Provide the (x, y) coordinate of the cell's center where the given text is located.  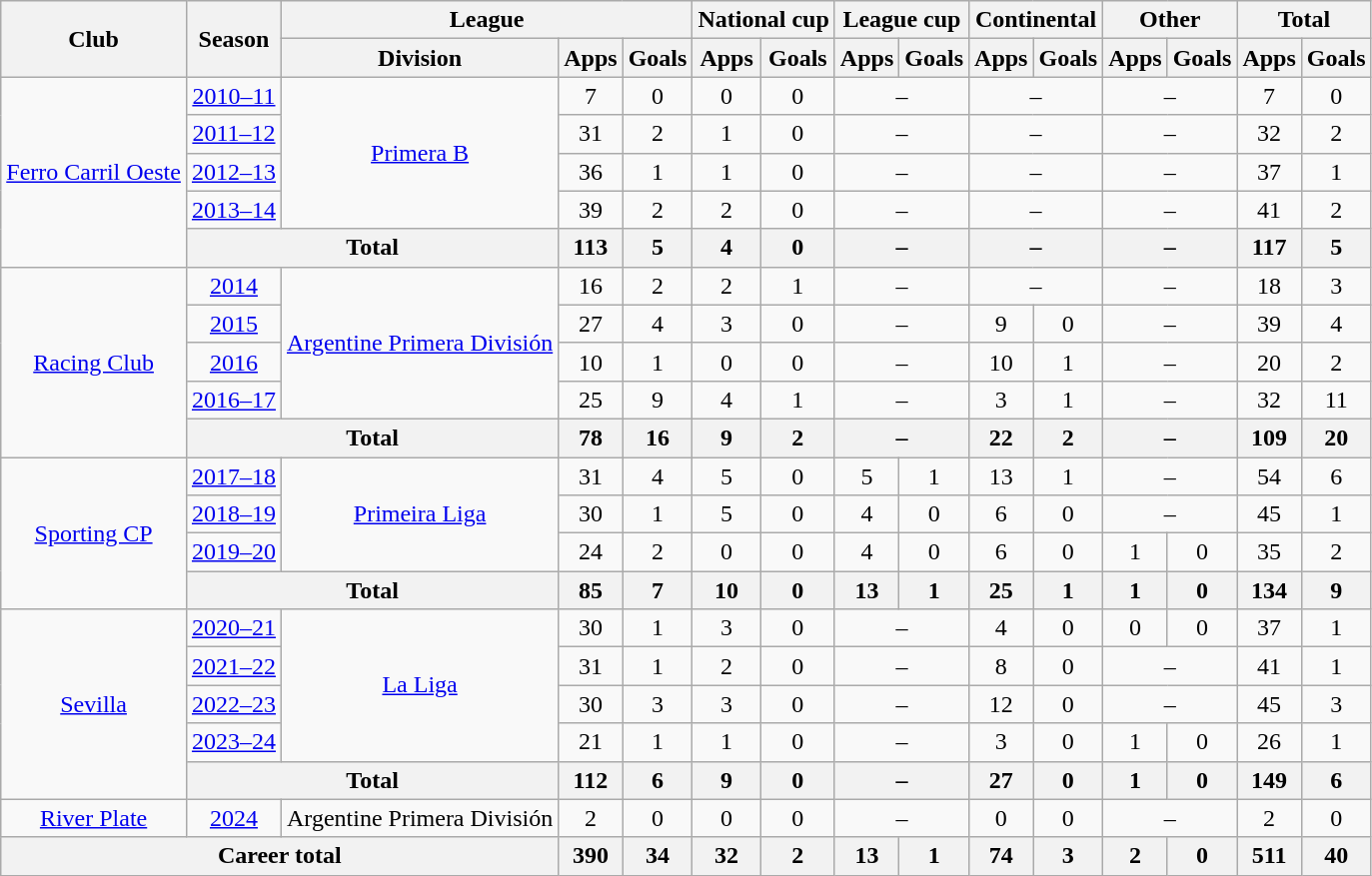
511 (1269, 856)
2021–22 (234, 666)
22 (1001, 438)
112 (591, 780)
78 (591, 438)
54 (1269, 476)
109 (1269, 438)
35 (1269, 552)
River Plate (94, 818)
390 (591, 856)
La Liga (420, 685)
117 (1269, 248)
2016 (234, 362)
149 (1269, 780)
18 (1269, 286)
Continental (1036, 20)
Primera B (420, 153)
2010–11 (234, 96)
2016–17 (234, 400)
34 (658, 856)
40 (1336, 856)
Primeira Liga (420, 514)
11 (1336, 400)
134 (1269, 590)
2017–18 (234, 476)
2019–20 (234, 552)
2022–23 (234, 704)
National cup (763, 20)
2023–24 (234, 742)
8 (1001, 666)
Racing Club (94, 362)
113 (591, 248)
Ferro Carril Oeste (94, 172)
League (486, 20)
2014 (234, 286)
2012–13 (234, 172)
Club (94, 39)
2020–21 (234, 628)
Season (234, 39)
Sevilla (94, 704)
Career total (280, 856)
Sporting CP (94, 533)
Division (420, 58)
24 (591, 552)
League cup (901, 20)
26 (1269, 742)
2011–12 (234, 134)
12 (1001, 704)
21 (591, 742)
2018–19 (234, 514)
36 (591, 172)
2024 (234, 818)
74 (1001, 856)
2015 (234, 324)
85 (591, 590)
2013–14 (234, 210)
Other (1170, 20)
